Provide the [x, y] coordinate of the cell's center where the given text is located.  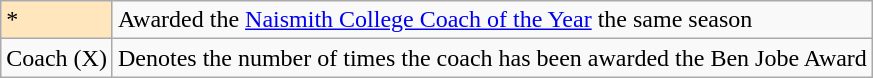
* [57, 20]
Coach (X) [57, 58]
Denotes the number of times the coach has been awarded the Ben Jobe Award [492, 58]
Awarded the Naismith College Coach of the Year the same season [492, 20]
